Locate the cell with the specified text and output its [X, Y] center coordinate. 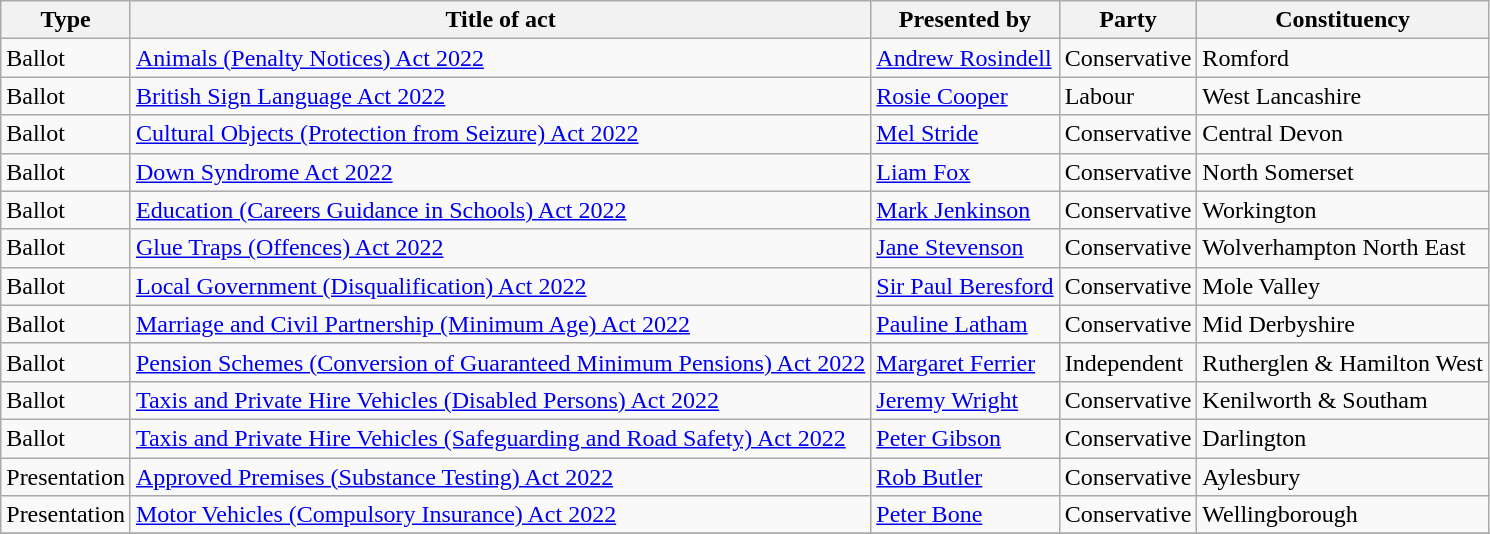
Liam Fox [965, 172]
Glue Traps (Offences) Act 2022 [500, 248]
Cultural Objects (Protection from Seizure) Act 2022 [500, 134]
Central Devon [1343, 134]
Peter Bone [965, 515]
Mel Stride [965, 134]
Party [1128, 20]
Andrew Rosindell [965, 58]
Mole Valley [1343, 286]
Romford [1343, 58]
Rob Butler [965, 477]
Motor Vehicles (Compulsory Insurance) Act 2022 [500, 515]
Mark Jenkinson [965, 210]
Approved Premises (Substance Testing) Act 2022 [500, 477]
Peter Gibson [965, 438]
Title of act [500, 20]
Constituency [1343, 20]
Workington [1343, 210]
Wolverhampton North East [1343, 248]
Type [66, 20]
Rosie Cooper [965, 96]
British Sign Language Act 2022 [500, 96]
Wellingborough [1343, 515]
Jeremy Wright [965, 400]
Aylesbury [1343, 477]
Education (Careers Guidance in Schools) Act 2022 [500, 210]
Down Syndrome Act 2022 [500, 172]
Pension Schemes (Conversion of Guaranteed Minimum Pensions) Act 2022 [500, 362]
Presented by [965, 20]
Taxis and Private Hire Vehicles (Safeguarding and Road Safety) Act 2022 [500, 438]
Margaret Ferrier [965, 362]
Rutherglen & Hamilton West [1343, 362]
Labour [1128, 96]
North Somerset [1343, 172]
Kenilworth & Southam [1343, 400]
Taxis and Private Hire Vehicles (Disabled Persons) Act 2022 [500, 400]
Local Government (Disqualification) Act 2022 [500, 286]
Independent [1128, 362]
Sir Paul Beresford [965, 286]
Mid Derbyshire [1343, 324]
Pauline Latham [965, 324]
Jane Stevenson [965, 248]
Darlington [1343, 438]
Animals (Penalty Notices) Act 2022 [500, 58]
Marriage and Civil Partnership (Minimum Age) Act 2022 [500, 324]
West Lancashire [1343, 96]
